Return the [X, Y] coordinate for the center point of the cell that contains the specified text.  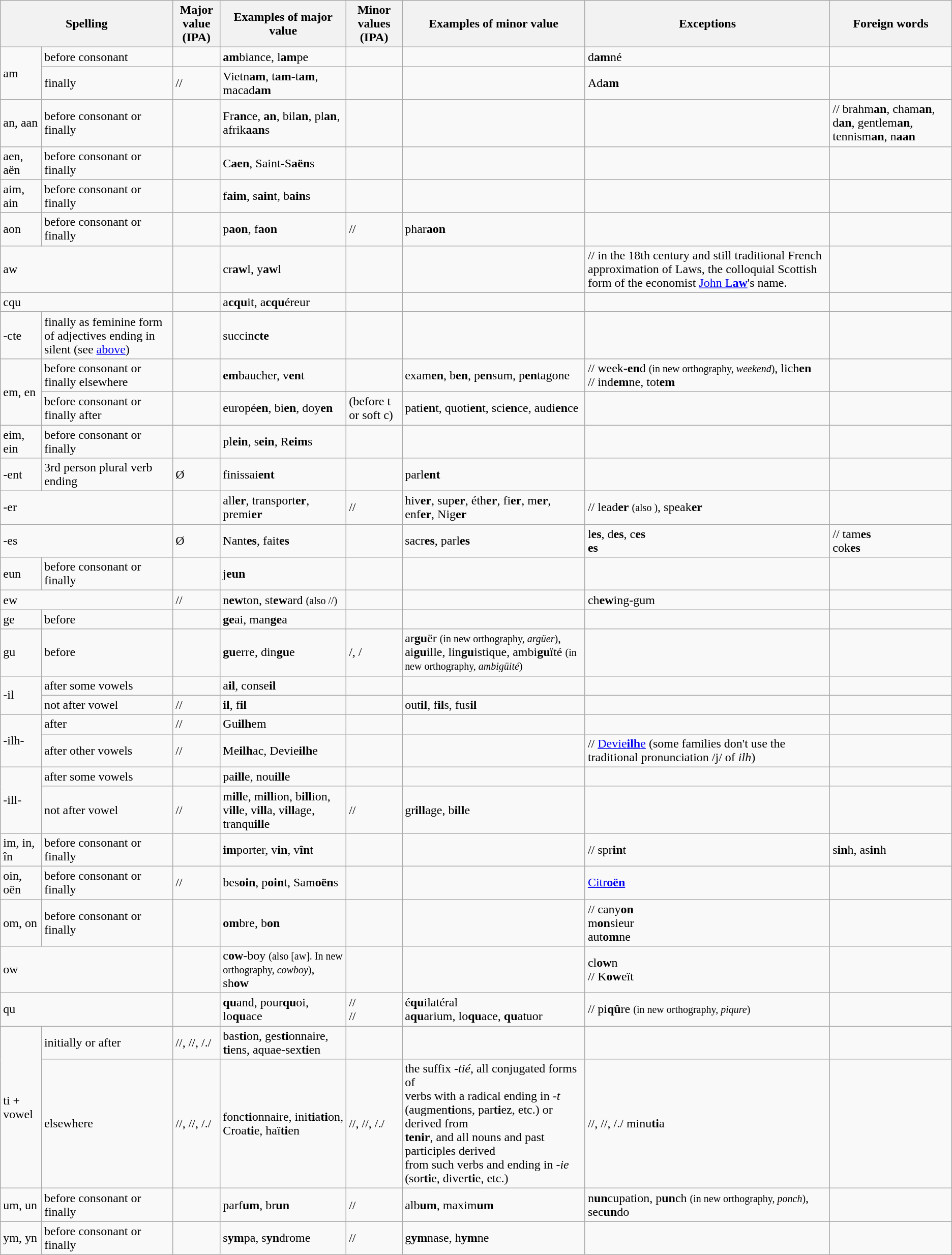
arguër (in new orthography, argüer), aiguille, linguistique, ambiguïté (in new orthography, ambigüité) [494, 652]
Minor values(IPA) [374, 24]
um, un [21, 1205]
sacres, parles [494, 541]
acquit, acquéreur [283, 302]
// canyon monsieur automne [707, 922]
finally as feminine form of adjectives ending in silent (see above) [107, 335]
an, aan [21, 123]
sympa, syndrome [283, 1238]
France, an, bilan, plan, afrikaans [283, 123]
les, des, ces es [707, 541]
album, maximum [494, 1205]
guerre, dingue [283, 652]
Vietnam, tam-tam, macadam [283, 83]
Major value(IPA) [196, 24]
-cte [21, 335]
geai, mangea [283, 619]
after other vowels [107, 751]
ew [86, 600]
sinh, asinh [891, 849]
-ilh- [21, 740]
ambiance, lampe [283, 57]
ombre, bon [283, 922]
crawl, yawl [283, 269]
parfum, brun [283, 1205]
newton, steward (also //) [283, 600]
Caen, Saint-Saëns [283, 163]
Examples of major value [283, 24]
-er [86, 507]
// in the 18th century and still traditional French approximation of Laws, the colloquial Scottish form of the economist John Law's name. [707, 269]
am [21, 73]
finally [107, 83]
Examples of minor value [494, 24]
// week-end (in new orthography, weekend), lichen// indemne, totem [707, 375]
aen, aën [21, 163]
3rd person plural verb ending [107, 475]
cow-boy (also [aw]. In new orthography, cowboy), show [283, 970]
ym, yn [21, 1238]
Meilhac, Devieilhe [283, 751]
im, in, în [21, 849]
embaucher, vent [283, 375]
grillage, bille [494, 810]
initially or after [107, 1042]
gu [21, 652]
Adam [707, 83]
paille, nouille [283, 776]
mille, million, billion, ville, villa, village, tranquille [283, 810]
eun [21, 574]
équilatéral aquarium, loquace, quatuor [494, 1010]
européen, bien, doyen [283, 408]
ail, conseil [283, 685]
outil, fils, fusil [494, 705]
before consonant or finally elsewhere [107, 375]
aim, ain [21, 196]
/, / [374, 652]
//, //, /./ minutia [707, 1124]
paon, faon [283, 229]
-ill- [21, 800]
gymnase, hymne [494, 1238]
fonctionnaire, initiation, Croatie, haïtien [283, 1124]
oin, oën [21, 883]
eim, ein [21, 441]
Foreign words [891, 24]
chewing-gum [707, 600]
// Devieilhe (some families don't use the traditional pronunciation /j/ of ilh) [707, 751]
clown// Koweït [707, 970]
Exceptions [707, 24]
-es [86, 541]
importer, vin, vînt [283, 849]
// // [374, 1010]
aon [21, 229]
plein, sein, Reims [283, 441]
em, en [21, 392]
nuncupation, punch (in new orthography, ponch), secundo [707, 1205]
ge [21, 619]
om, on [21, 922]
succincte [283, 335]
Spelling [86, 24]
il, fil [283, 705]
-ent [21, 475]
// piqûre (in new orthography, piqure) [707, 1010]
parlent [494, 475]
bastion, gestionnaire, tiens, aquae-sextien [283, 1042]
aw [86, 269]
besoin, point, Samoëns [283, 883]
// brahman, chaman, dan, gentleman, tennisman, naan [891, 123]
elsewhere [107, 1124]
jeun [283, 574]
patient, quotient, science, audience [494, 408]
quand, pourquoi, loquace [283, 1010]
before consonant [107, 57]
Citroën [707, 883]
// tames cokes [891, 541]
damné [707, 57]
Guilhem [283, 724]
// sprint [707, 849]
hiver, super, éther, fier, mer, enfer, Niger [494, 507]
(before t or soft c) [374, 408]
ti + vowel [21, 1108]
qu [86, 1010]
// leader (also ), speaker [707, 507]
before consonant or finally after [107, 408]
faim, saint, bains [283, 196]
pharaon [494, 229]
aller, transporter, premier [283, 507]
cqu [86, 302]
finissaient [283, 475]
after [107, 724]
Nantes, faites [283, 541]
ow [86, 970]
examen, ben, pensum, pentagone [494, 375]
-il [21, 695]
